Extract the [X, Y] coordinate from the center of the cell holding the provided text.  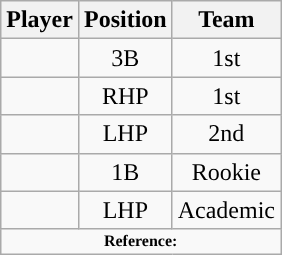
3B [125, 58]
2nd [226, 134]
Player [40, 20]
Team [226, 20]
Academic [226, 210]
RHP [125, 96]
Position [125, 20]
1B [125, 172]
Reference: [141, 241]
Rookie [226, 172]
